Identify which cell holds the provided text, then report its [x, y] central coordinate. 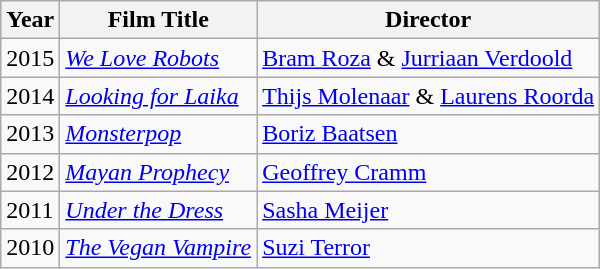
We Love Robots [158, 58]
Suzi Terror [428, 248]
Under the Dress [158, 210]
The Vegan Vampire [158, 248]
2010 [30, 248]
Year [30, 20]
Sasha Meijer [428, 210]
Thijs Molenaar & Laurens Roorda [428, 96]
2014 [30, 96]
2013 [30, 134]
Film Title [158, 20]
Monsterpop [158, 134]
Mayan Prophecy [158, 172]
2011 [30, 210]
Boriz Baatsen [428, 134]
2012 [30, 172]
2015 [30, 58]
Director [428, 20]
Looking for Laika [158, 96]
Bram Roza & Jurriaan Verdoold [428, 58]
Geoffrey Cramm [428, 172]
